Find where the given text appears and provide that cell's center as [x, y] coordinate. 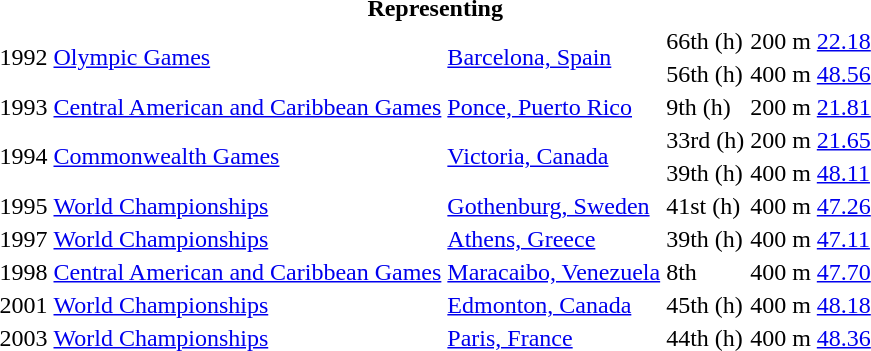
41st (h) [706, 206]
Ponce, Puerto Rico [554, 107]
Athens, Greece [554, 239]
45th (h) [706, 305]
9th (h) [706, 107]
Maracaibo, Venezuela [554, 272]
Victoria, Canada [554, 156]
Commonwealth Games [248, 156]
66th (h) [706, 41]
Barcelona, Spain [554, 58]
Gothenburg, Sweden [554, 206]
Olympic Games [248, 58]
33rd (h) [706, 140]
56th (h) [706, 74]
8th [706, 272]
Edmonton, Canada [554, 305]
